Provide the (X, Y) coordinate of the cell's center where the given text is located.  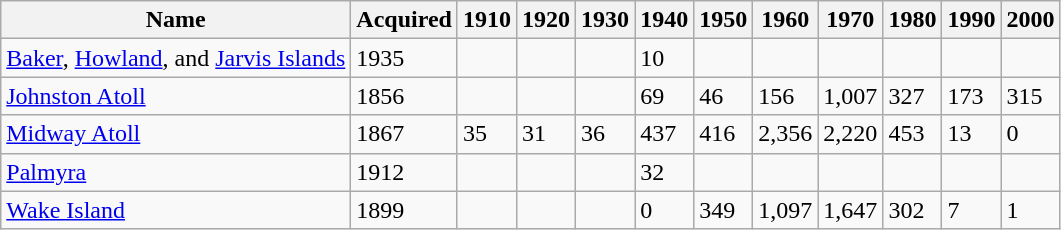
1,647 (850, 210)
2000 (1030, 20)
35 (486, 134)
1940 (664, 20)
31 (546, 134)
1856 (404, 96)
Wake Island (176, 210)
437 (664, 134)
Acquired (404, 20)
1920 (546, 20)
1930 (606, 20)
Name (176, 20)
Johnston Atoll (176, 96)
2,356 (786, 134)
1912 (404, 172)
2,220 (850, 134)
173 (972, 96)
416 (724, 134)
1910 (486, 20)
Palmyra (176, 172)
Midway Atoll (176, 134)
315 (1030, 96)
36 (606, 134)
302 (912, 210)
327 (912, 96)
46 (724, 96)
Baker, Howland, and Jarvis Islands (176, 58)
1899 (404, 210)
1,097 (786, 210)
10 (664, 58)
69 (664, 96)
1950 (724, 20)
13 (972, 134)
1,007 (850, 96)
1 (1030, 210)
453 (912, 134)
1990 (972, 20)
156 (786, 96)
349 (724, 210)
1970 (850, 20)
1960 (786, 20)
1867 (404, 134)
32 (664, 172)
7 (972, 210)
1935 (404, 58)
1980 (912, 20)
